Extract the [x, y] coordinate from the center of the cell holding the provided text.  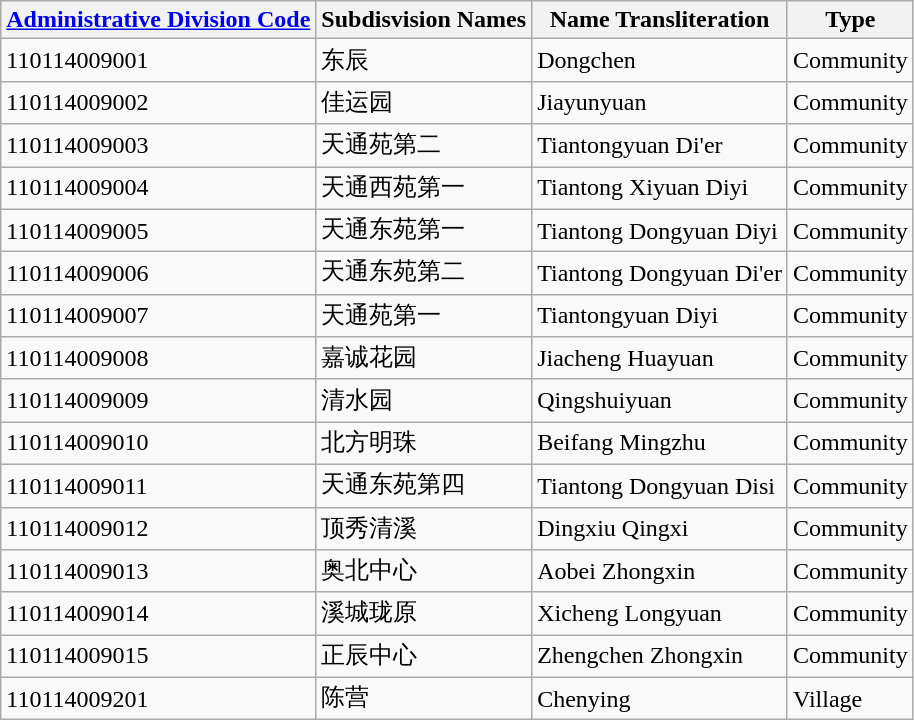
奥北中心 [424, 572]
嘉诚花园 [424, 358]
Village [850, 698]
Beifang Mingzhu [660, 444]
清水园 [424, 400]
天通苑第一 [424, 316]
溪城珑原 [424, 614]
Administrative Division Code [158, 20]
110114009011 [158, 486]
110114009201 [158, 698]
110114009008 [158, 358]
Zhengchen Zhongxin [660, 656]
110114009012 [158, 528]
北方明珠 [424, 444]
110114009006 [158, 274]
Tiantong Dongyuan Diyi [660, 230]
110114009003 [158, 146]
110114009002 [158, 102]
天通东苑第一 [424, 230]
110114009014 [158, 614]
110114009005 [158, 230]
Dingxiu Qingxi [660, 528]
Aobei Zhongxin [660, 572]
Dongchen [660, 60]
Tiantongyuan Di'er [660, 146]
110114009015 [158, 656]
Qingshuiyuan [660, 400]
110114009004 [158, 188]
Name Transliteration [660, 20]
110114009010 [158, 444]
正辰中心 [424, 656]
Chenying [660, 698]
110114009013 [158, 572]
Tiantong Dongyuan Di'er [660, 274]
Xicheng Longyuan [660, 614]
天通东苑第二 [424, 274]
Tiantong Xiyuan Diyi [660, 188]
陈营 [424, 698]
顶秀清溪 [424, 528]
110114009001 [158, 60]
天通苑第二 [424, 146]
110114009009 [158, 400]
天通东苑第四 [424, 486]
Type [850, 20]
Subdisvision Names [424, 20]
Jiayunyuan [660, 102]
Tiantong Dongyuan Disi [660, 486]
Tiantongyuan Diyi [660, 316]
东辰 [424, 60]
天通西苑第一 [424, 188]
佳运园 [424, 102]
110114009007 [158, 316]
Jiacheng Huayuan [660, 358]
